Output the [x, y] coordinate of the center of the cell containing the given text.  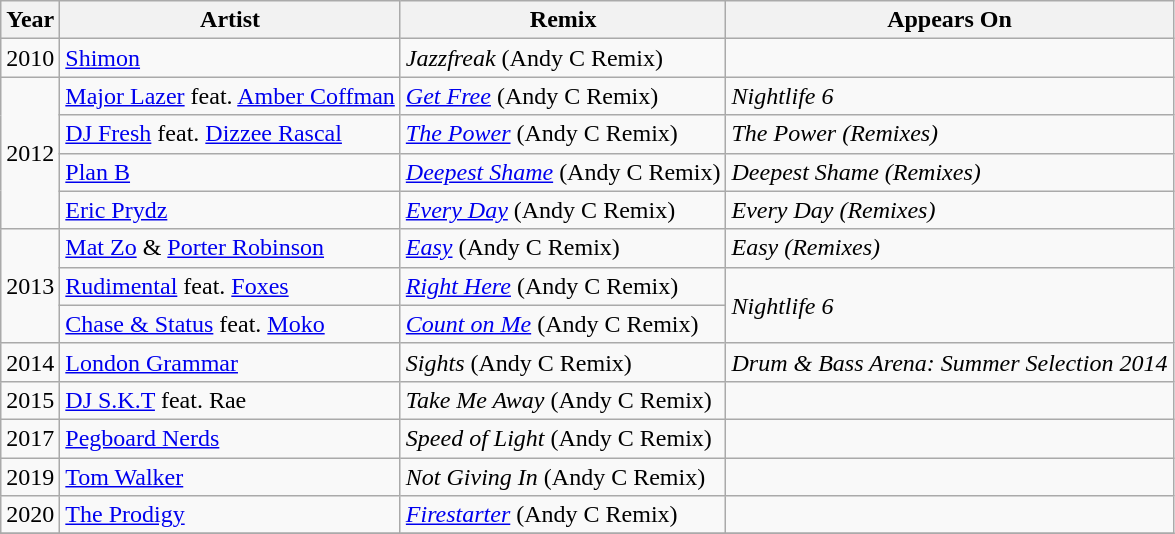
Shimon [230, 58]
2015 [30, 400]
2019 [30, 477]
Mat Zo & Porter Robinson [230, 248]
Jazzfreak (Andy C Remix) [563, 58]
Plan B [230, 172]
Tom Walker [230, 477]
Drum & Bass Arena: Summer Selection 2014 [950, 362]
Every Day (Andy C Remix) [563, 210]
London Grammar [230, 362]
Take Me Away (Andy C Remix) [563, 400]
2013 [30, 286]
Sights (Andy C Remix) [563, 362]
Get Free (Andy C Remix) [563, 96]
Remix [563, 20]
Major Lazer feat. Amber Coffman [230, 96]
The Prodigy [230, 515]
2020 [30, 515]
Artist [230, 20]
2014 [30, 362]
Count on Me (Andy C Remix) [563, 324]
The Power (Remixes) [950, 134]
Speed of Light (Andy C Remix) [563, 438]
Not Giving In (Andy C Remix) [563, 477]
Every Day (Remixes) [950, 210]
DJ Fresh feat. Dizzee Rascal [230, 134]
2017 [30, 438]
Appears On [950, 20]
Firestarter (Andy C Remix) [563, 515]
Eric Prydz [230, 210]
Rudimental feat. Foxes [230, 286]
Pegboard Nerds [230, 438]
2010 [30, 58]
Easy (Remixes) [950, 248]
DJ S.K.T feat. Rae [230, 400]
The Power (Andy C Remix) [563, 134]
Year [30, 20]
Deepest Shame (Remixes) [950, 172]
Deepest Shame (Andy C Remix) [563, 172]
Right Here (Andy C Remix) [563, 286]
2012 [30, 153]
Chase & Status feat. Moko [230, 324]
Easy (Andy C Remix) [563, 248]
